Determine the (x, y) coordinate at the center of the cell enclosing the given text.  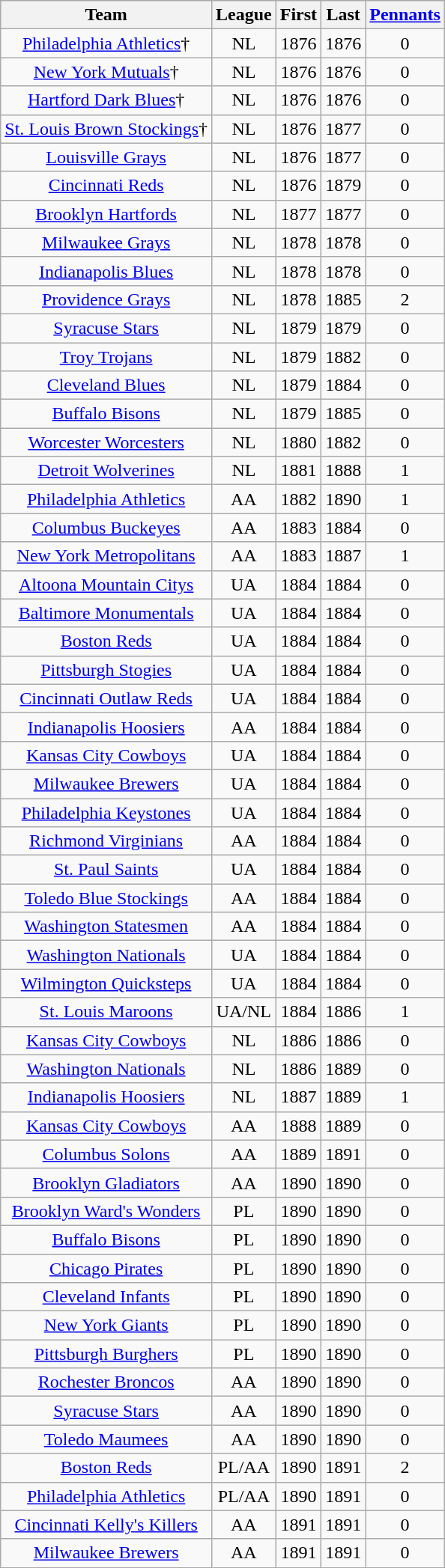
Columbus Buckeyes (106, 528)
Cincinnati Reds (106, 186)
Richmond Virginians (106, 841)
Cincinnati Outlaw Reds (106, 698)
League (244, 15)
Philadelphia Athletics† (106, 43)
Philadelphia Keystones (106, 812)
Pennants (405, 15)
St. Louis Maroons (106, 1012)
Pittsburgh Stogies (106, 670)
Troy Trojans (106, 357)
Rochester Broncos (106, 1382)
Detroit Wolverines (106, 471)
Last (343, 15)
1880 (298, 442)
Indianapolis Blues (106, 271)
Worcester Worcesters (106, 442)
Toledo Maumees (106, 1439)
Brooklyn Gladiators (106, 1183)
Providence Grays (106, 299)
Louisville Grays (106, 157)
St. Paul Saints (106, 870)
Columbus Solons (106, 1154)
Pittsburgh Burghers (106, 1354)
UA/NL (244, 1012)
New York Giants (106, 1326)
Altoona Mountain Citys (106, 585)
Cleveland Infants (106, 1297)
Baltimore Monumentals (106, 613)
Hartford Dark Blues† (106, 100)
New York Metropolitans (106, 556)
Toledo Blue Stockings (106, 898)
Milwaukee Grays (106, 242)
Chicago Pirates (106, 1269)
Cincinnati Kelly's Killers (106, 1525)
New York Mutuals† (106, 72)
Wilmington Quicksteps (106, 983)
1881 (298, 471)
Cleveland Blues (106, 385)
Team (106, 15)
Brooklyn Hartfords (106, 214)
First (298, 15)
Washington Statesmen (106, 927)
St. Louis Brown Stockings† (106, 129)
Brooklyn Ward's Wonders (106, 1211)
